Find where the given text appears and provide that cell's center as [X, Y] coordinate. 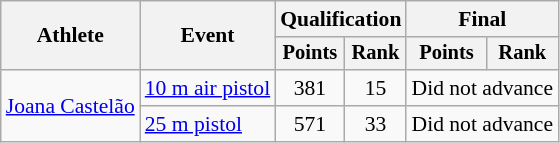
33 [376, 124]
Athlete [70, 36]
Joana Castelão [70, 106]
381 [310, 88]
25 m pistol [208, 124]
571 [310, 124]
Final [482, 19]
Event [208, 36]
10 m air pistol [208, 88]
15 [376, 88]
Qualification [340, 19]
